Locate the cell with the specified text and output its [x, y] center coordinate. 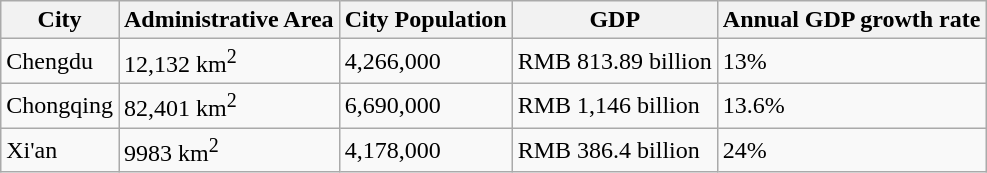
Chongqing [60, 106]
82,401 km2 [228, 106]
9983 km2 [228, 150]
12,132 km2 [228, 62]
24% [852, 150]
Administrative Area [228, 20]
RMB 386.4 billion [614, 150]
GDP [614, 20]
4,266,000 [426, 62]
13.6% [852, 106]
Chengdu [60, 62]
4,178,000 [426, 150]
City [60, 20]
RMB 813.89 billion [614, 62]
City Population [426, 20]
RMB 1,146 billion [614, 106]
6,690,000 [426, 106]
Xi'an [60, 150]
Annual GDP growth rate [852, 20]
13% [852, 62]
